Identify which cell holds the provided text, then report its (X, Y) central coordinate. 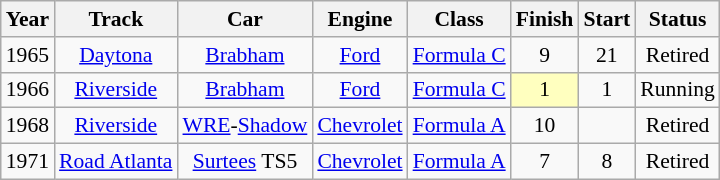
Road Atlanta (116, 162)
WRE-Shadow (244, 126)
Finish (545, 19)
Year (28, 19)
Start (606, 19)
9 (545, 55)
1966 (28, 90)
1968 (28, 126)
1965 (28, 55)
21 (606, 55)
Status (677, 19)
7 (545, 162)
1971 (28, 162)
Car (244, 19)
Surtees TS5 (244, 162)
Track (116, 19)
8 (606, 162)
Engine (360, 19)
Running (677, 90)
Daytona (116, 55)
10 (545, 126)
Class (460, 19)
